Determine the [x, y] coordinate at the center of the cell enclosing the given text.  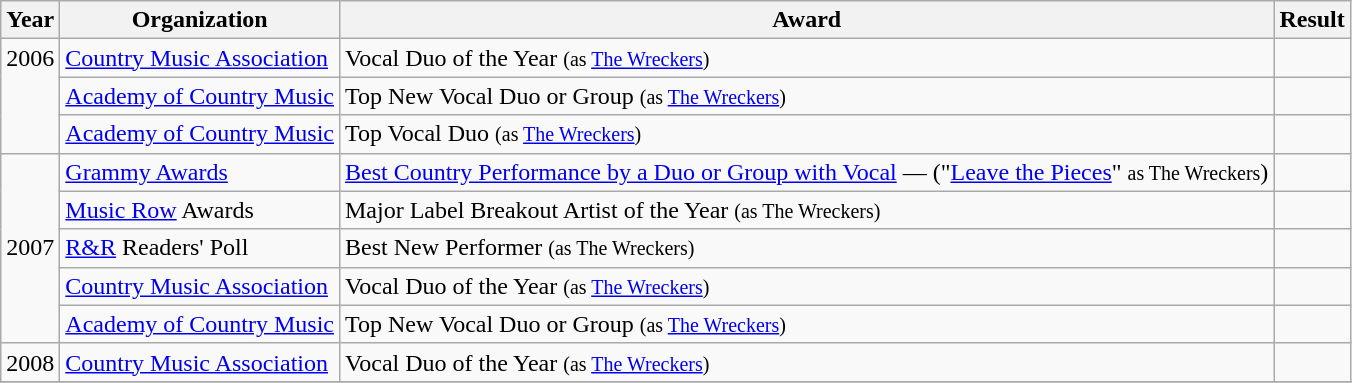
R&R Readers' Poll [200, 248]
Result [1312, 20]
2008 [30, 362]
Grammy Awards [200, 172]
Year [30, 20]
Top Vocal Duo (as The Wreckers) [806, 134]
Award [806, 20]
2007 [30, 248]
Organization [200, 20]
Best Country Performance by a Duo or Group with Vocal — ("Leave the Pieces" as The Wreckers) [806, 172]
Major Label Breakout Artist of the Year (as The Wreckers) [806, 210]
2006 [30, 96]
Music Row Awards [200, 210]
Best New Performer (as The Wreckers) [806, 248]
